Determine the [x, y] coordinate at the center of the cell enclosing the given text.  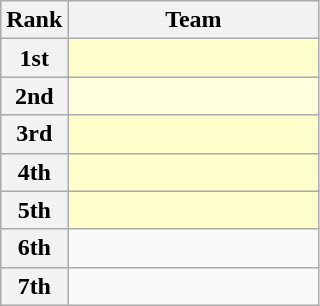
5th [34, 210]
Team [194, 20]
3rd [34, 134]
1st [34, 58]
6th [34, 248]
7th [34, 286]
4th [34, 172]
2nd [34, 96]
Rank [34, 20]
